Capture the cell that displays the provided text and extract its (X, Y) central coordinate. 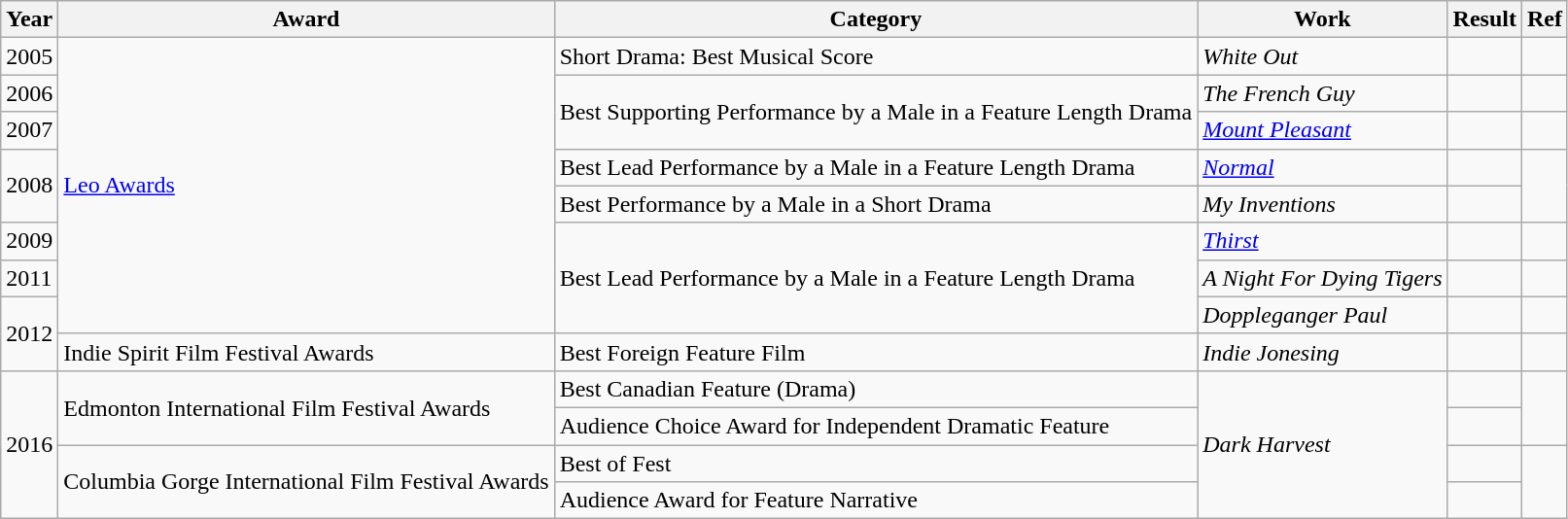
Ref (1544, 19)
2009 (29, 241)
Doppleganger Paul (1322, 315)
2006 (29, 93)
My Inventions (1322, 204)
Audience Award for Feature Narrative (876, 501)
2012 (29, 333)
Columbia Gorge International Film Festival Awards (306, 482)
Best Performance by a Male in a Short Drama (876, 204)
White Out (1322, 56)
Best Canadian Feature (Drama) (876, 389)
2016 (29, 444)
Short Drama: Best Musical Score (876, 56)
Work (1322, 19)
Mount Pleasant (1322, 130)
2005 (29, 56)
Leo Awards (306, 186)
Thirst (1322, 241)
Edmonton International Film Festival Awards (306, 407)
Best of Fest (876, 464)
Award (306, 19)
A Night For Dying Tigers (1322, 278)
2007 (29, 130)
Result (1484, 19)
Dark Harvest (1322, 444)
2008 (29, 186)
Best Supporting Performance by a Male in a Feature Length Drama (876, 112)
Best Foreign Feature Film (876, 352)
Year (29, 19)
Indie Spirit Film Festival Awards (306, 352)
Indie Jonesing (1322, 352)
The French Guy (1322, 93)
Audience Choice Award for Independent Dramatic Feature (876, 426)
2011 (29, 278)
Normal (1322, 167)
Category (876, 19)
